Provide the [X, Y] coordinate of the cell's center where the given text is located.  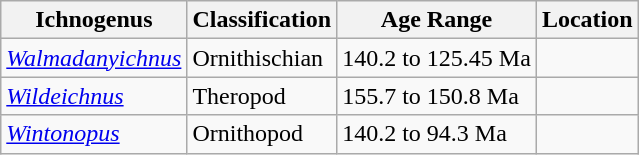
Location [587, 20]
Ornithopod [262, 134]
Theropod [262, 96]
140.2 to 94.3 Ma [437, 134]
140.2 to 125.45 Ma [437, 58]
Ornithischian [262, 58]
Ichnogenus [94, 20]
155.7 to 150.8 Ma [437, 96]
Age Range [437, 20]
Walmadanyichnus [94, 58]
Classification [262, 20]
Wintonopus [94, 134]
Wildeichnus [94, 96]
